Determine the [X, Y] coordinate at the center of the cell enclosing the given text.  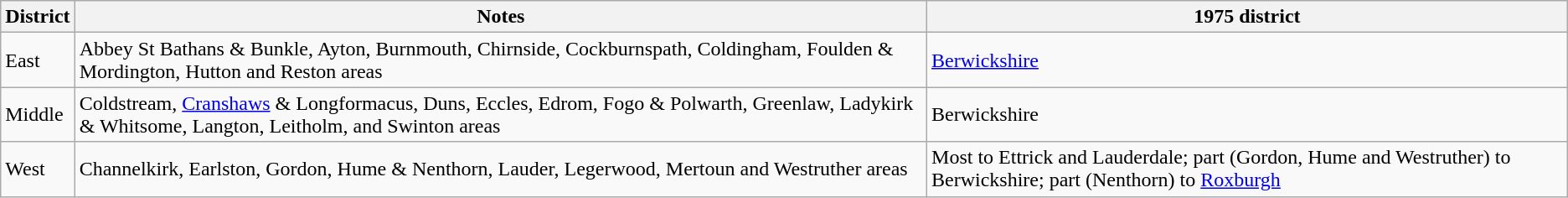
Notes [501, 17]
Abbey St Bathans & Bunkle, Ayton, Burnmouth, Chirnside, Cockburnspath, Coldingham, Foulden & Mordington, Hutton and Reston areas [501, 60]
Middle [38, 114]
Channelkirk, Earlston, Gordon, Hume & Nenthorn, Lauder, Legerwood, Mertoun and Westruther areas [501, 169]
West [38, 169]
Most to Ettrick and Lauderdale; part (Gordon, Hume and Westruther) to Berwickshire; part (Nenthorn) to Roxburgh [1248, 169]
1975 district [1248, 17]
Coldstream, Cranshaws & Longformacus, Duns, Eccles, Edrom, Fogo & Polwarth, Greenlaw, Ladykirk & Whitsome, Langton, Leitholm, and Swinton areas [501, 114]
District [38, 17]
East [38, 60]
